For the text-containing cell, return its midpoint in (x, y) coordinate format. 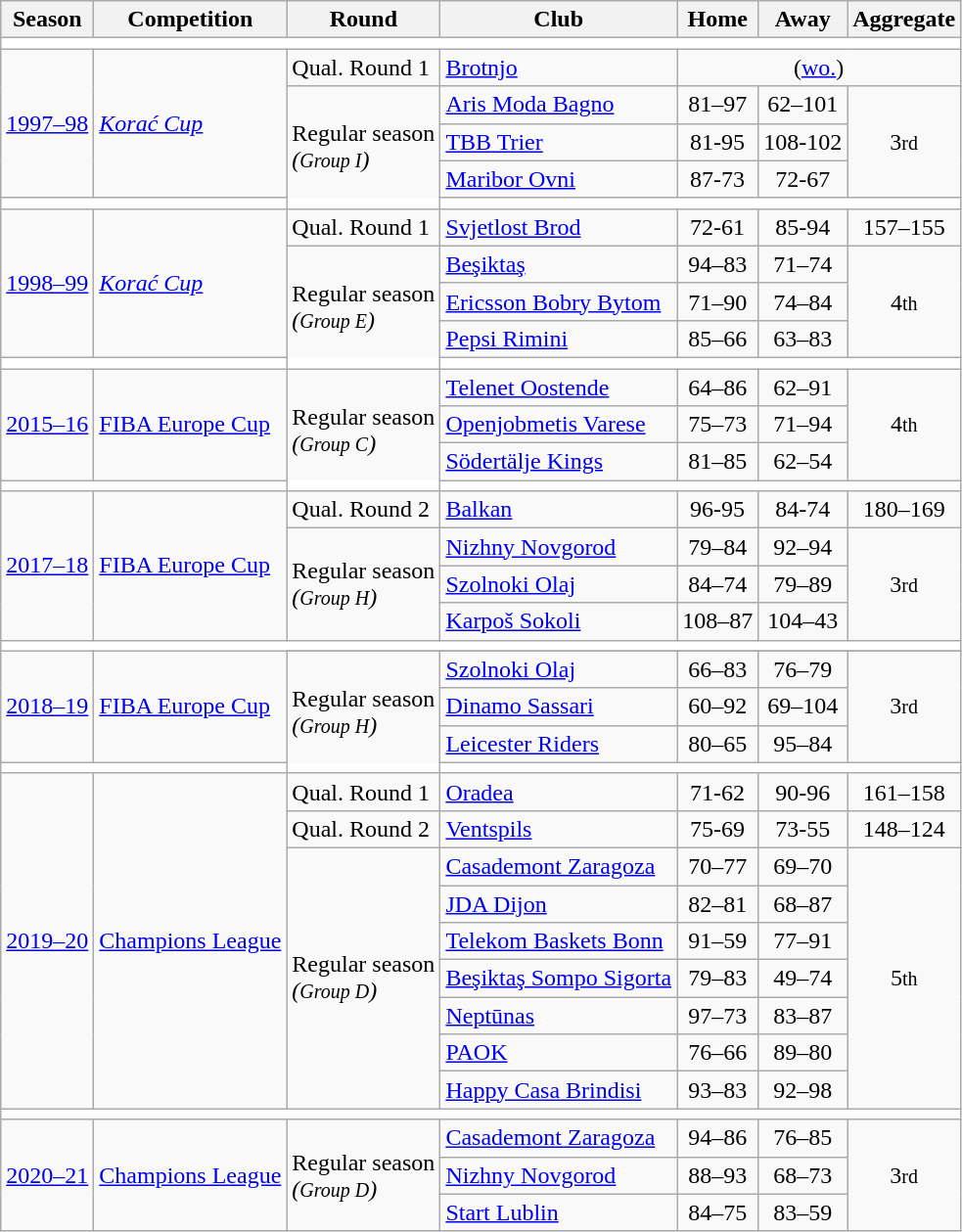
90-96 (802, 792)
Neptūnas (559, 1016)
75-69 (718, 829)
Ericsson Bobry Bytom (559, 301)
94–83 (718, 264)
84-74 (802, 510)
71-62 (718, 792)
71–74 (802, 264)
Beşiktaş (559, 264)
92–98 (802, 1090)
104–43 (802, 621)
63–83 (802, 339)
2017–18 (47, 566)
81–97 (718, 105)
66–83 (718, 669)
84–74 (718, 584)
83–87 (802, 1016)
Competition (190, 20)
81–85 (718, 462)
Oradea (559, 792)
77–91 (802, 941)
76–85 (802, 1138)
Ventspils (559, 829)
60–92 (718, 707)
71–94 (802, 425)
80–65 (718, 744)
1997–98 (47, 123)
Telenet Oostende (559, 387)
97–73 (718, 1016)
157–155 (904, 227)
148–124 (904, 829)
Away (802, 20)
Maribor Ovni (559, 179)
68–87 (802, 903)
Regular season(Group E) (364, 307)
Leicester Riders (559, 744)
TBB Trier (559, 142)
75–73 (718, 425)
62–101 (802, 105)
Round (364, 20)
PAOK (559, 1053)
Svjetlost Brod (559, 227)
Regular season(Group C) (364, 429)
Happy Casa Brindisi (559, 1090)
161–158 (904, 792)
94–86 (718, 1138)
85–66 (718, 339)
92–94 (802, 547)
180–169 (904, 510)
Aris Moda Bagno (559, 105)
76–79 (802, 669)
5th (904, 978)
79–83 (718, 979)
91–59 (718, 941)
70–77 (718, 866)
88–93 (718, 1175)
Södertälje Kings (559, 462)
2020–21 (47, 1175)
Season (47, 20)
Openjobmetis Varese (559, 425)
(wo.) (819, 68)
Beşiktaş Sompo Sigorta (559, 979)
84–75 (718, 1212)
2018–19 (47, 707)
96-95 (718, 510)
Balkan (559, 510)
71–90 (718, 301)
72-67 (802, 179)
81-95 (718, 142)
Pepsi Rimini (559, 339)
82–81 (718, 903)
62–91 (802, 387)
83–59 (802, 1212)
73-55 (802, 829)
Start Lublin (559, 1212)
64–86 (718, 387)
95–84 (802, 744)
Aggregate (904, 20)
87-73 (718, 179)
74–84 (802, 301)
93–83 (718, 1090)
Karpoš Sokoli (559, 621)
49–74 (802, 979)
Brotnjo (559, 68)
Home (718, 20)
JDA Dijon (559, 903)
108–87 (718, 621)
69–70 (802, 866)
85-94 (802, 227)
108-102 (802, 142)
79–89 (802, 584)
2019–20 (47, 941)
Dinamo Sassari (559, 707)
Club (559, 20)
Regular season(Group I) (364, 147)
76–66 (718, 1053)
69–104 (802, 707)
89–80 (802, 1053)
79–84 (718, 547)
2015–16 (47, 424)
72-61 (718, 227)
Telekom Baskets Bonn (559, 941)
68–73 (802, 1175)
62–54 (802, 462)
1998–99 (47, 283)
